Output the (x, y) coordinate of the center of the cell containing the given text.  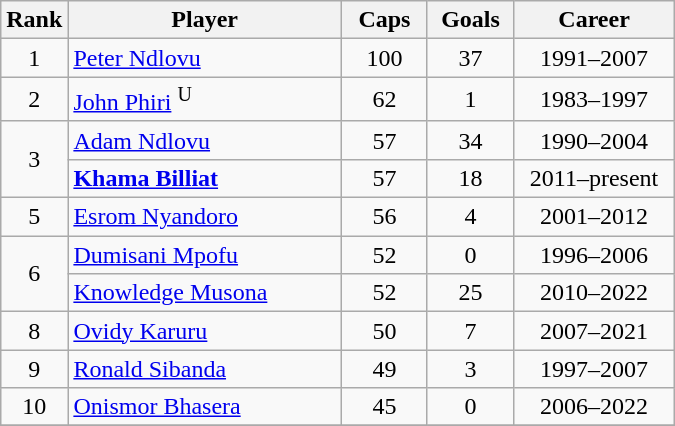
34 (470, 140)
2 (34, 100)
50 (384, 331)
Peter Ndlovu (205, 58)
6 (34, 274)
100 (384, 58)
Ronald Sibanda (205, 369)
Player (205, 20)
Career (594, 20)
7 (470, 331)
2007–2021 (594, 331)
John Phiri U (205, 100)
Onismor Bhasera (205, 407)
Khama Billiat (205, 178)
37 (470, 58)
Goals (470, 20)
2010–2022 (594, 293)
18 (470, 178)
62 (384, 100)
Adam Ndlovu (205, 140)
2001–2012 (594, 217)
2011–present (594, 178)
Ovidy Karuru (205, 331)
1990–2004 (594, 140)
25 (470, 293)
1997–2007 (594, 369)
Knowledge Musona (205, 293)
1983–1997 (594, 100)
10 (34, 407)
Rank (34, 20)
49 (384, 369)
56 (384, 217)
45 (384, 407)
Dumisani Mpofu (205, 255)
1996–2006 (594, 255)
Esrom Nyandoro (205, 217)
4 (470, 217)
1991–2007 (594, 58)
2006–2022 (594, 407)
8 (34, 331)
9 (34, 369)
Caps (384, 20)
5 (34, 217)
